Search for the cell housing the specified text and yield its (X, Y) center coordinate. 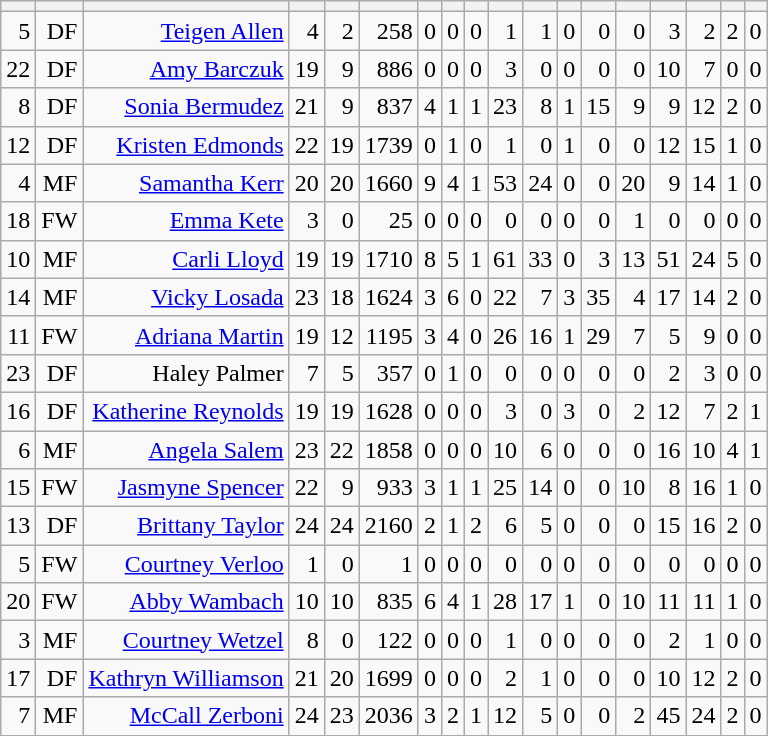
2036 (388, 716)
Haley Palmer (186, 373)
1699 (388, 678)
Teigen Allen (186, 31)
Amy Barczuk (186, 69)
29 (598, 335)
837 (388, 107)
1195 (388, 335)
1739 (388, 145)
Angela Salem (186, 449)
Samantha Kerr (186, 183)
Abby Wambach (186, 602)
McCall Zerboni (186, 716)
Kristen Edmonds (186, 145)
Katherine Reynolds (186, 411)
1624 (388, 297)
53 (506, 183)
26 (506, 335)
886 (388, 69)
35 (598, 297)
1628 (388, 411)
Courtney Verloo (186, 564)
61 (506, 259)
Adriana Martin (186, 335)
51 (668, 259)
2160 (388, 526)
Emma Kete (186, 221)
258 (388, 31)
33 (540, 259)
1660 (388, 183)
122 (388, 640)
357 (388, 373)
933 (388, 488)
Carli Lloyd (186, 259)
1858 (388, 449)
Kathryn Williamson (186, 678)
Courtney Wetzel (186, 640)
Sonia Bermudez (186, 107)
Vicky Losada (186, 297)
835 (388, 602)
Jasmyne Spencer (186, 488)
45 (668, 716)
28 (506, 602)
Brittany Taylor (186, 526)
1710 (388, 259)
